Capture the cell that displays the provided text and extract its (X, Y) central coordinate. 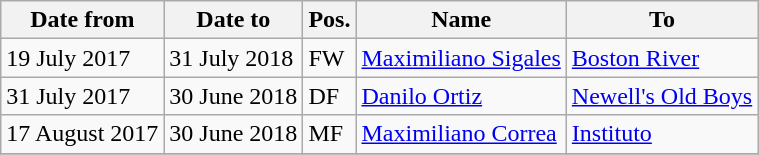
MF (330, 134)
Danilo Ortiz (461, 96)
To (662, 20)
Pos. (330, 20)
19 July 2017 (82, 58)
Date to (234, 20)
Maximiliano Sigales (461, 58)
DF (330, 96)
17 August 2017 (82, 134)
31 July 2017 (82, 96)
Boston River (662, 58)
Maximiliano Correa (461, 134)
Newell's Old Boys (662, 96)
FW (330, 58)
Instituto (662, 134)
Date from (82, 20)
Name (461, 20)
31 July 2018 (234, 58)
